Find where the given text appears and provide that cell's center as [x, y] coordinate. 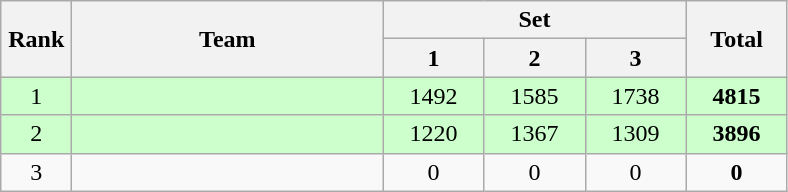
1367 [534, 134]
4815 [736, 96]
Total [736, 39]
Team [228, 39]
Rank [36, 39]
1738 [636, 96]
1585 [534, 96]
1492 [434, 96]
Set [534, 20]
1220 [434, 134]
3896 [736, 134]
1309 [636, 134]
